Pinpoint the cell where the given text exists, returning its [x, y] midpoint coordinate. 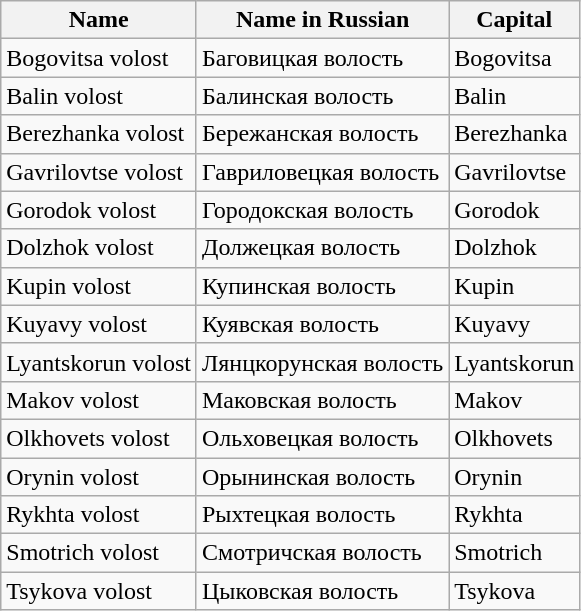
Городокская волость [322, 210]
Balin volost [99, 96]
Gorodok volost [99, 210]
Berezhanka [514, 134]
Dolzhok volost [99, 248]
Орынинская волость [322, 477]
Купинская волость [322, 286]
Smotrich volost [99, 553]
Kuyavy volost [99, 324]
Rykhta [514, 515]
Makov [514, 400]
Tsykova [514, 591]
Цыковская волость [322, 591]
Name [99, 20]
Kupin volost [99, 286]
Gavrilovtse [514, 172]
Orynin [514, 477]
Bogovitsa [514, 58]
Должецкая волость [322, 248]
Балинская волость [322, 96]
Lyantskorun [514, 362]
Dolzhok [514, 248]
Бережанская волость [322, 134]
Orynin volost [99, 477]
Smotrich [514, 553]
Маковская волость [322, 400]
Рыхтецкая волость [322, 515]
Gorodok [514, 210]
Rykhta volost [99, 515]
Capital [514, 20]
Name in Russian [322, 20]
Tsykova volost [99, 591]
Berezhanka volost [99, 134]
Kupin [514, 286]
Bogovitsa volost [99, 58]
Makov volost [99, 400]
Гавриловецкая волость [322, 172]
Куявская волость [322, 324]
Kuyavy [514, 324]
Lyantskorun volost [99, 362]
Баговицкая волость [322, 58]
Balin [514, 96]
Смотричская волость [322, 553]
Olkhovets [514, 438]
Gavrilovtse volost [99, 172]
Лянцкорунская волость [322, 362]
Ольховецкая волость [322, 438]
Olkhovets volost [99, 438]
